Return the [x, y] coordinate for the center point of the cell that contains the specified text.  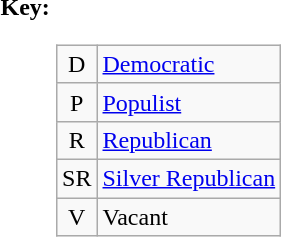
Vacant [189, 217]
P [77, 102]
Democratic [189, 64]
Republican [189, 140]
SR [77, 178]
Populist [189, 102]
R [77, 140]
Silver Republican [189, 178]
V [77, 217]
D [77, 64]
